Identify which cell holds the provided text, then report its (X, Y) central coordinate. 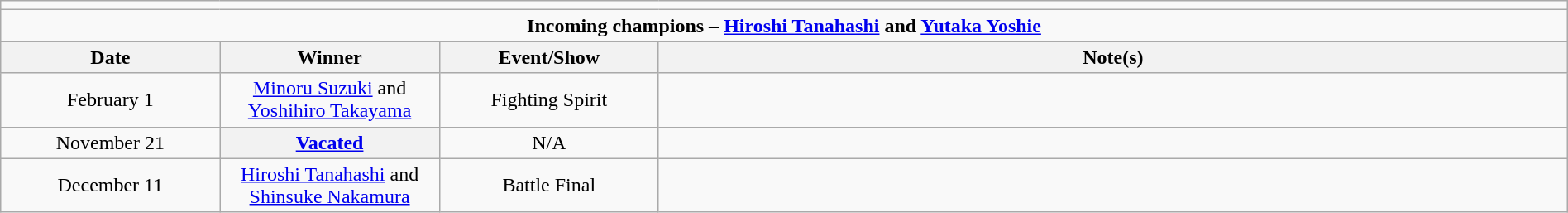
Vacated (329, 143)
Incoming champions – Hiroshi Tanahashi and Yutaka Yoshie (784, 26)
N/A (549, 143)
February 1 (111, 99)
Minoru Suzuki and Yoshihiro Takayama (329, 99)
Hiroshi Tanahashi and Shinsuke Nakamura (329, 186)
Battle Final (549, 186)
Date (111, 57)
Fighting Spirit (549, 99)
December 11 (111, 186)
Winner (329, 57)
Event/Show (549, 57)
Note(s) (1113, 57)
November 21 (111, 143)
